For the text-containing cell, return its midpoint in (X, Y) coordinate format. 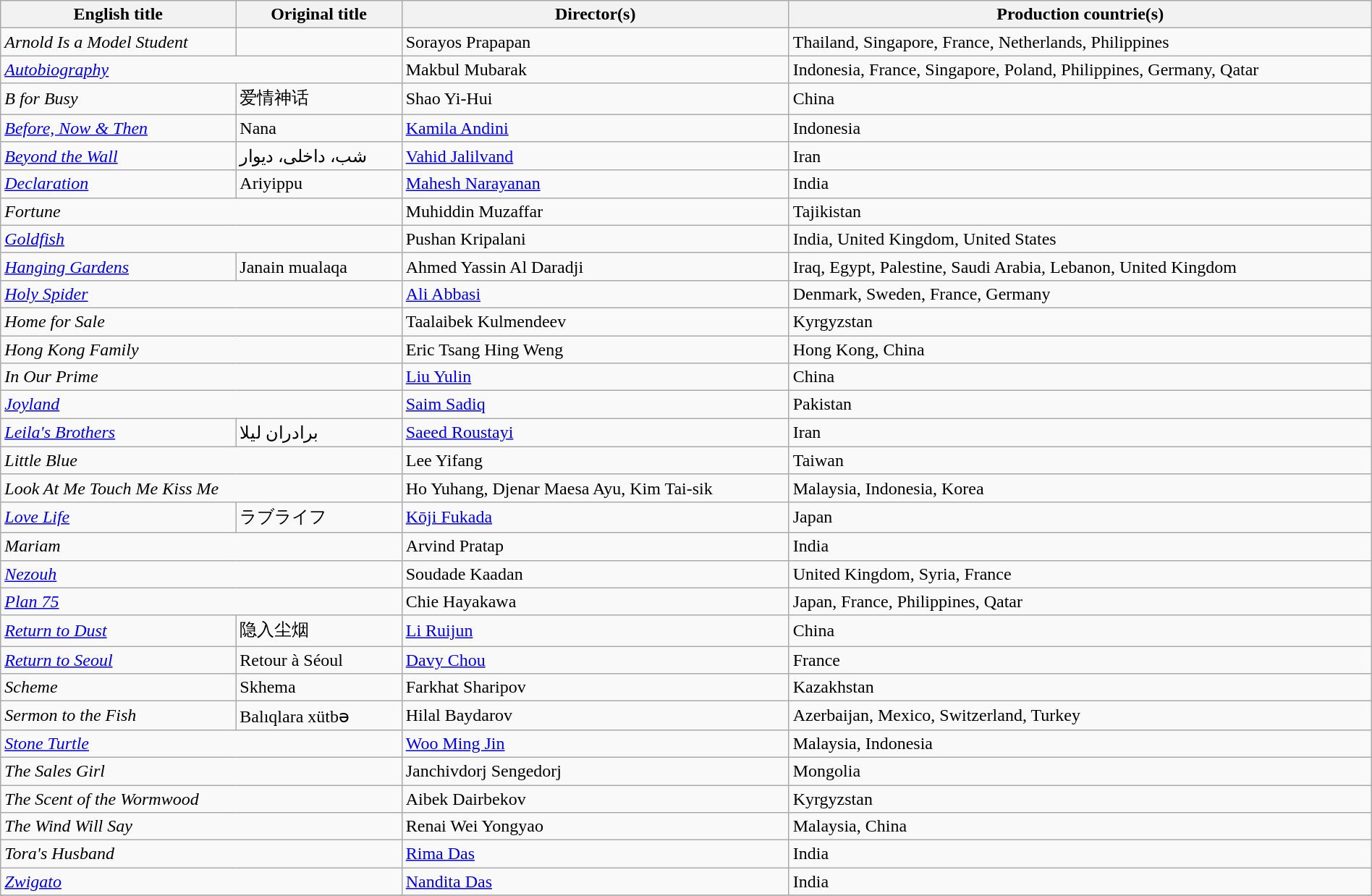
برادران لیلا (318, 433)
Tajikistan (1080, 211)
Hanging Gardens (119, 266)
Saim Sadiq (595, 405)
B for Busy (119, 98)
Kōji Fukada (595, 517)
Lee Yifang (595, 460)
Goldfish (201, 239)
Malaysia, Indonesia (1080, 743)
Malaysia, China (1080, 827)
France (1080, 660)
Renai Wei Yongyao (595, 827)
Denmark, Sweden, France, Germany (1080, 294)
Woo Ming Jin (595, 743)
Home for Sale (201, 321)
Hilal Baydarov (595, 716)
Malaysia, Indonesia, Korea (1080, 488)
Thailand, Singapore, France, Netherlands, Philippines (1080, 42)
Beyond the Wall (119, 156)
Love Life (119, 517)
Pushan Kripalani (595, 239)
Stone Turtle (201, 743)
Soudade Kaadan (595, 574)
Japan (1080, 517)
Azerbaijan, Mexico, Switzerland, Turkey (1080, 716)
Holy Spider (201, 294)
Taalaibek Kulmendeev (595, 321)
Kamila Andini (595, 128)
Fortune (201, 211)
Janchivdorj Sengedorj (595, 771)
Ahmed Yassin Al Daradji (595, 266)
Li Ruijun (595, 631)
Indonesia (1080, 128)
Aibek Dairbekov (595, 798)
Nezouh (201, 574)
Liu Yulin (595, 377)
Janain mualaqa (318, 266)
The Scent of the Wormwood (201, 798)
Before, Now & Then (119, 128)
Mariam (201, 546)
Autobiography (201, 69)
Makbul Mubarak (595, 69)
The Sales Girl (201, 771)
Joyland (201, 405)
Mongolia (1080, 771)
The Wind Will Say (201, 827)
Japan, France, Philippines, Qatar (1080, 601)
Rima Das (595, 854)
Ariyippu (318, 184)
United Kingdom, Syria, France (1080, 574)
شب، داخلی، دیوار (318, 156)
Scheme (119, 688)
Indonesia, France, Singapore, Poland, Philippines, Germany, Qatar (1080, 69)
Leila's Brothers (119, 433)
Ho Yuhang, Djenar Maesa Ayu, Kim Tai-sik (595, 488)
Nandita Das (595, 882)
Nana (318, 128)
Balıqlara xütbə (318, 716)
Plan 75 (201, 601)
Eric Tsang Hing Weng (595, 350)
爱情神话 (318, 98)
In Our Prime (201, 377)
Hong Kong, China (1080, 350)
Chie Hayakawa (595, 601)
Taiwan (1080, 460)
India, United Kingdom, United States (1080, 239)
Kazakhstan (1080, 688)
Original title (318, 14)
Vahid Jalilvand (595, 156)
Arvind Pratap (595, 546)
Pakistan (1080, 405)
Declaration (119, 184)
Return to Dust (119, 631)
Ali Abbasi (595, 294)
Return to Seoul (119, 660)
Arnold Is a Model Student (119, 42)
Iraq, Egypt, Palestine, Saudi Arabia, Lebanon, United Kingdom (1080, 266)
Director(s) (595, 14)
Skhema (318, 688)
Sermon to the Fish (119, 716)
Look At Me Touch Me Kiss Me (201, 488)
Production countrie(s) (1080, 14)
Shao Yi-Hui (595, 98)
Retour à Séoul (318, 660)
Hong Kong Family (201, 350)
Davy Chou (595, 660)
Saeed Roustayi (595, 433)
Sorayos Prapapan (595, 42)
English title (119, 14)
Little Blue (201, 460)
Mahesh Narayanan (595, 184)
Tora's Husband (201, 854)
Muhiddin Muzaffar (595, 211)
ラブライフ (318, 517)
Farkhat Sharipov (595, 688)
隐入尘烟 (318, 631)
Zwigato (201, 882)
